Find where the given text appears and provide that cell's center as (X, Y) coordinate. 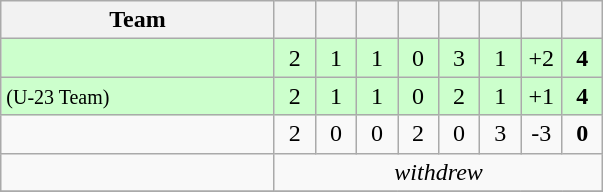
withdrew (438, 172)
(U-23 Team) (138, 96)
+2 (542, 58)
-3 (542, 134)
+1 (542, 96)
Team (138, 20)
